From the cell containing the given text, extract its center point as (x, y) coordinate. 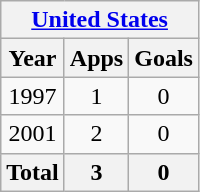
Total (33, 172)
Year (33, 58)
Goals (164, 58)
1997 (33, 96)
United States (100, 20)
2 (96, 134)
1 (96, 96)
2001 (33, 134)
Apps (96, 58)
3 (96, 172)
